From the cell containing the given text, extract its center point as [x, y] coordinate. 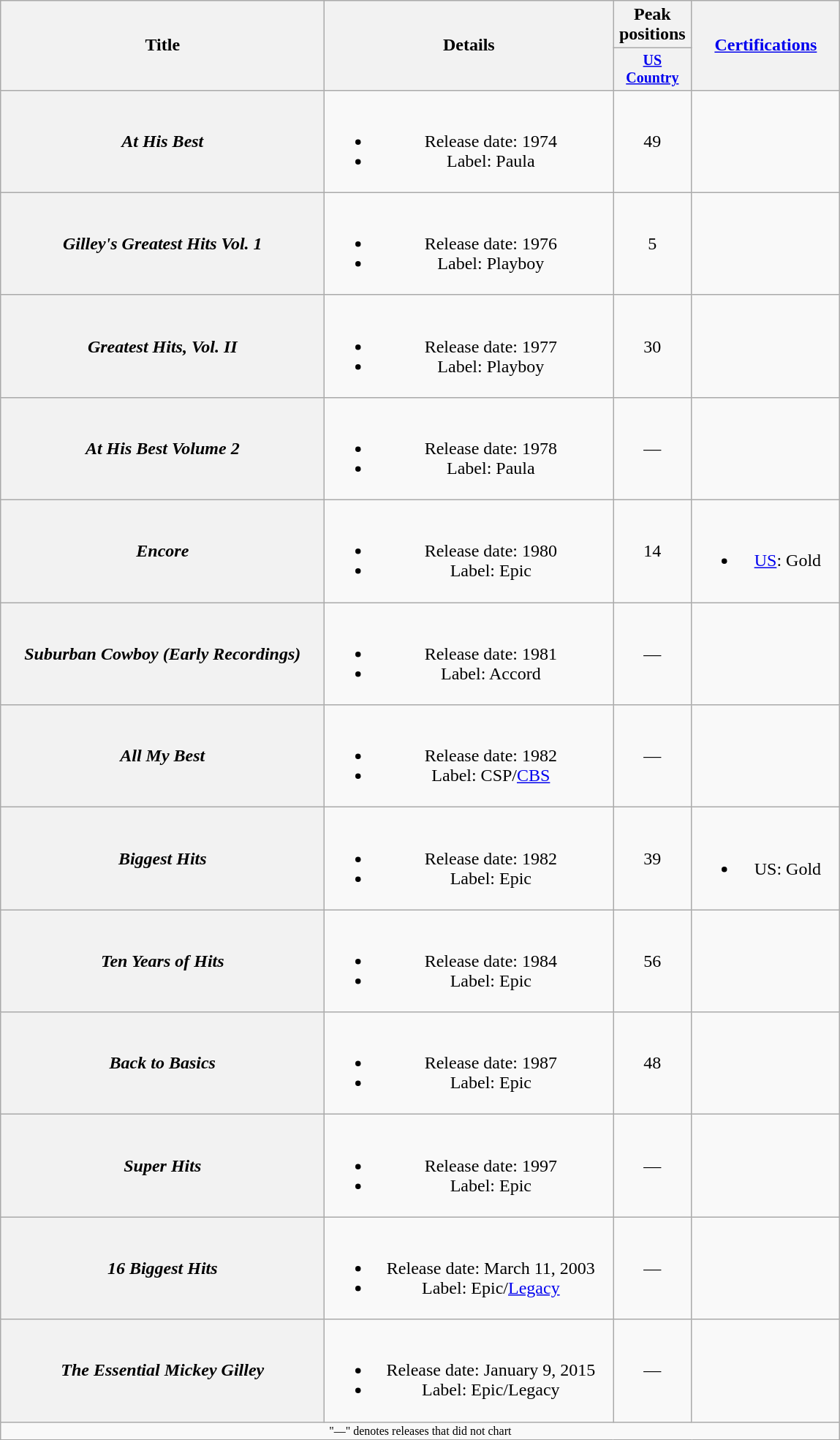
Suburban Cowboy (Early Recordings) [162, 654]
At His Best [162, 141]
Greatest Hits, Vol. II [162, 346]
Certifications [766, 45]
48 [652, 1063]
Release date: 1977Label: Playboy [469, 346]
Title [162, 45]
The Essential Mickey Gilley [162, 1371]
Release date: 1976Label: Playboy [469, 244]
39 [652, 859]
"—" denotes releases that did not chart [420, 1430]
Release date: 1980Label: Epic [469, 551]
Biggest Hits [162, 859]
Details [469, 45]
Release date: 1974Label: Paula [469, 141]
Peak positions [652, 25]
Gilley's Greatest Hits Vol. 1 [162, 244]
Super Hits [162, 1166]
5 [652, 244]
Release date: 1978Label: Paula [469, 448]
Back to Basics [162, 1063]
At His Best Volume 2 [162, 448]
All My Best [162, 756]
Release date: January 9, 2015Label: Epic/Legacy [469, 1371]
Release date: 1987Label: Epic [469, 1063]
Release date: March 11, 2003Label: Epic/Legacy [469, 1268]
Release date: 1997Label: Epic [469, 1166]
49 [652, 141]
Encore [162, 551]
56 [652, 961]
Release date: 1982Label: Epic [469, 859]
Release date: 1982Label: CSP/CBS [469, 756]
Release date: 1981Label: Accord [469, 654]
14 [652, 551]
Ten Years of Hits [162, 961]
US Country [652, 69]
Release date: 1984Label: Epic [469, 961]
30 [652, 346]
16 Biggest Hits [162, 1268]
